Identify which cell holds the provided text, then report its (x, y) central coordinate. 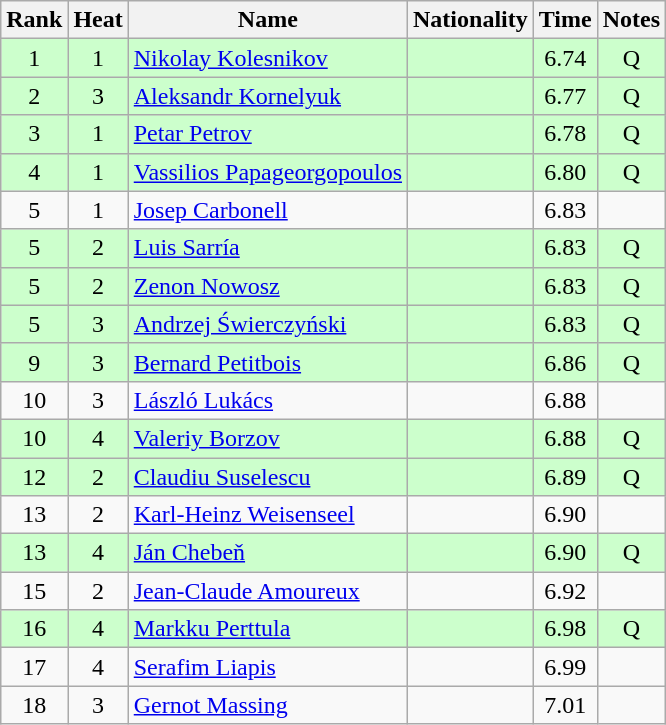
Ján Chebeň (268, 553)
Valeriy Borzov (268, 438)
9 (34, 362)
László Lukács (268, 400)
Heat (98, 20)
Karl-Heinz Weisenseel (268, 515)
Serafim Liapis (268, 667)
6.78 (565, 134)
Name (268, 20)
16 (34, 629)
12 (34, 477)
Bernard Petitbois (268, 362)
Jean-Claude Amoureux (268, 591)
6.77 (565, 96)
6.92 (565, 591)
6.89 (565, 477)
6.80 (565, 172)
Nikolay Kolesnikov (268, 58)
Luis Sarría (268, 248)
Claudiu Suselescu (268, 477)
Aleksandr Kornelyuk (268, 96)
Time (565, 20)
Josep Carbonell (268, 210)
Petar Petrov (268, 134)
18 (34, 705)
Notes (631, 20)
Nationality (471, 20)
Andrzej Świerczyński (268, 324)
6.99 (565, 667)
7.01 (565, 705)
Rank (34, 20)
6.86 (565, 362)
6.74 (565, 58)
6.98 (565, 629)
Markku Perttula (268, 629)
Vassilios Papageorgopoulos (268, 172)
Zenon Nowosz (268, 286)
15 (34, 591)
17 (34, 667)
Gernot Massing (268, 705)
